Provide the (X, Y) coordinate of the cell's center where the given text is located.  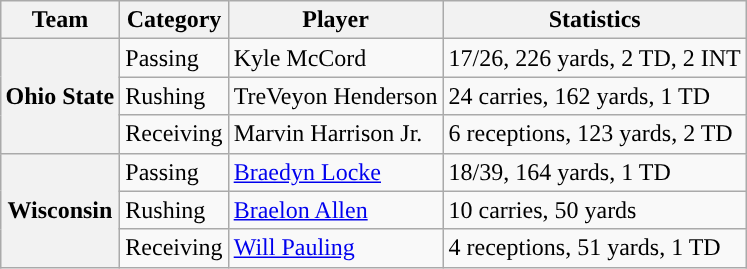
Braedyn Locke (336, 172)
Kyle McCord (336, 58)
Braelon Allen (336, 210)
Marvin Harrison Jr. (336, 134)
6 receptions, 123 yards, 2 TD (594, 134)
4 receptions, 51 yards, 1 TD (594, 248)
TreVeyon Henderson (336, 96)
24 carries, 162 yards, 1 TD (594, 96)
10 carries, 50 yards (594, 210)
Ohio State (60, 96)
Will Pauling (336, 248)
Wisconsin (60, 210)
18/39, 164 yards, 1 TD (594, 172)
Player (336, 20)
Team (60, 20)
17/26, 226 yards, 2 TD, 2 INT (594, 58)
Statistics (594, 20)
Category (174, 20)
